Output the (X, Y) coordinate of the center of the cell containing the given text.  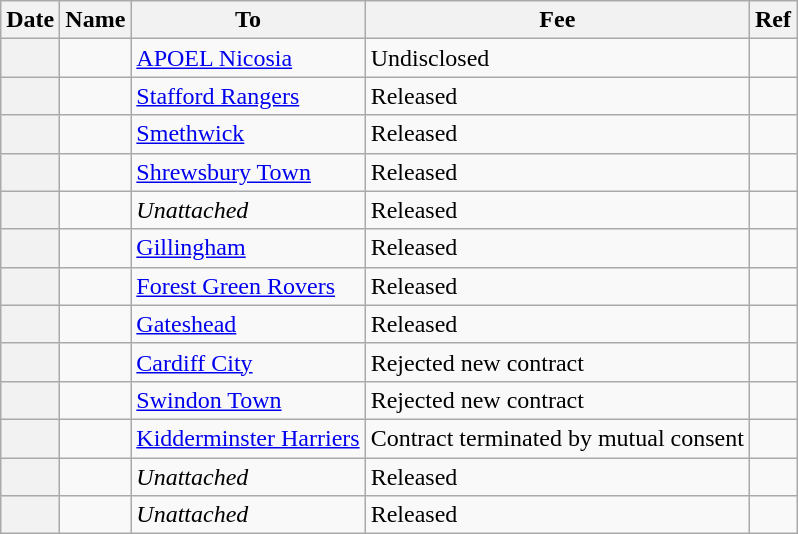
Stafford Rangers (248, 96)
Date (30, 20)
Undisclosed (557, 58)
Cardiff City (248, 362)
Gateshead (248, 324)
To (248, 20)
Contract terminated by mutual consent (557, 438)
Shrewsbury Town (248, 172)
Smethwick (248, 134)
Kidderminster Harriers (248, 438)
Name (96, 20)
Forest Green Rovers (248, 286)
Ref (772, 20)
Gillingham (248, 248)
APOEL Nicosia (248, 58)
Fee (557, 20)
Swindon Town (248, 400)
